Capture the cell that displays the provided text and extract its [x, y] central coordinate. 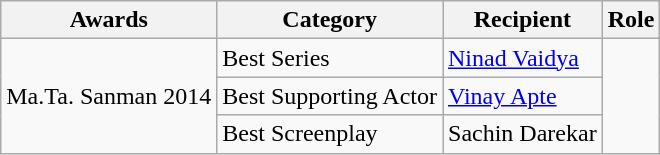
Best Supporting Actor [330, 96]
Best Series [330, 58]
Role [631, 20]
Best Screenplay [330, 134]
Category [330, 20]
Ninad Vaidya [522, 58]
Ma.Ta. Sanman 2014 [109, 96]
Awards [109, 20]
Recipient [522, 20]
Vinay Apte [522, 96]
Sachin Darekar [522, 134]
